Search for the cell housing the specified text and yield its [x, y] center coordinate. 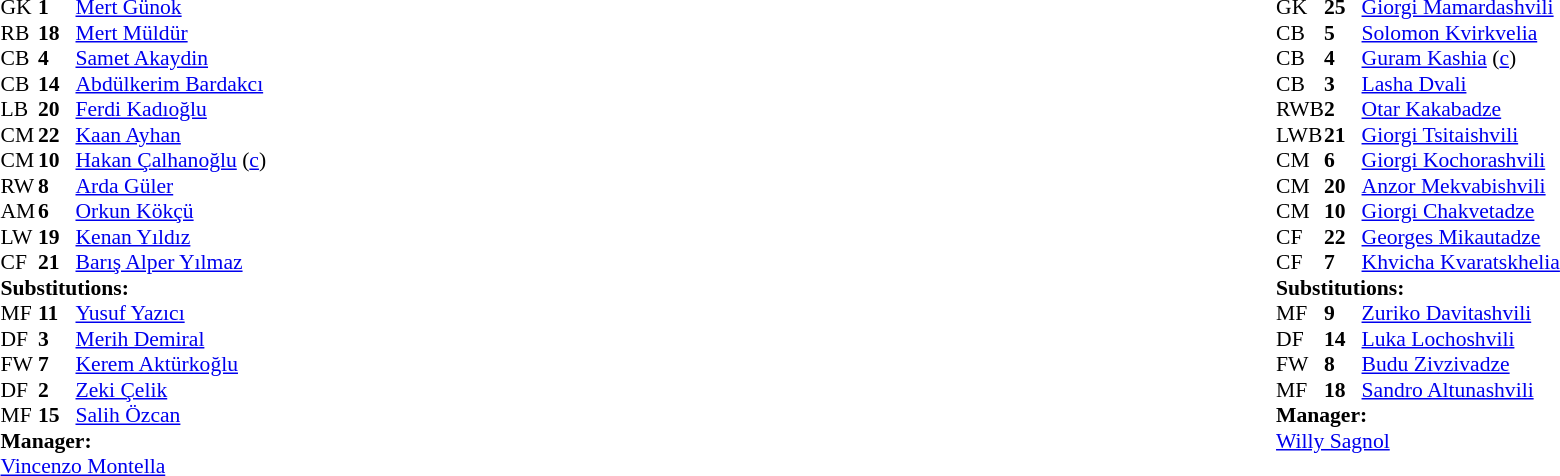
Solomon Kvirkvelia [1461, 33]
19 [57, 237]
Anzor Mekvabishvili [1461, 186]
Ferdi Kadıoğlu [172, 109]
11 [57, 313]
Zuriko Davitashvili [1461, 313]
RB [19, 33]
Khvicha Kvaratskhelia [1461, 263]
Arda Güler [172, 186]
Barış Alper Yılmaz [172, 263]
Giorgi Kochorashvili [1461, 161]
Georges Mikautadze [1461, 237]
Salih Özcan [172, 415]
Kerem Aktürkoğlu [172, 365]
RW [19, 186]
Willy Sagnol [1418, 441]
Kenan Yıldız [172, 237]
15 [57, 415]
LW [19, 237]
9 [1343, 313]
LB [19, 109]
AM [19, 211]
Guram Kashia (c) [1461, 59]
Luka Lochoshvili [1461, 339]
Otar Kakabadze [1461, 109]
Giorgi Tsitaishvili [1461, 135]
Lasha Dvali [1461, 84]
Budu Zivzivadze [1461, 365]
Abdülkerim Bardakcı [172, 84]
Mert Müldür [172, 33]
LWB [1300, 135]
Sandro Altunashvili [1461, 390]
RWB [1300, 109]
Hakan Çalhanoğlu (c) [172, 161]
Kaan Ayhan [172, 135]
Samet Akaydin [172, 59]
Merih Demiral [172, 339]
Zeki Çelik [172, 390]
Orkun Kökçü [172, 211]
Giorgi Chakvetadze [1461, 211]
5 [1343, 33]
Yusuf Yazıcı [172, 313]
